Return [X, Y] of the center of cell containing provided text 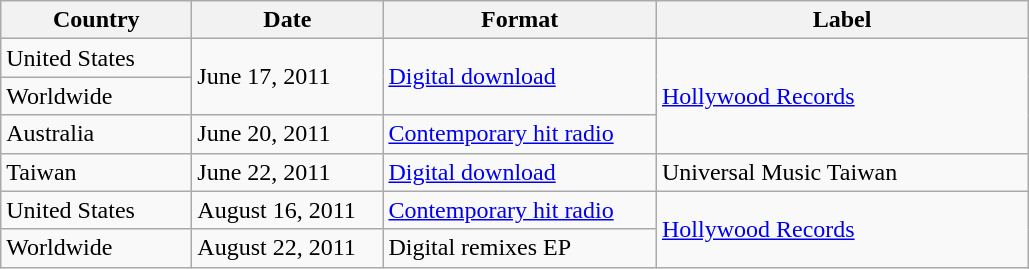
June 22, 2011 [288, 172]
Label [842, 20]
Date [288, 20]
August 16, 2011 [288, 210]
Universal Music Taiwan [842, 172]
June 20, 2011 [288, 134]
Country [96, 20]
Australia [96, 134]
August 22, 2011 [288, 248]
Digital remixes EP [520, 248]
June 17, 2011 [288, 77]
Format [520, 20]
Taiwan [96, 172]
